Find where the given text appears and provide that cell's center as (x, y) coordinate. 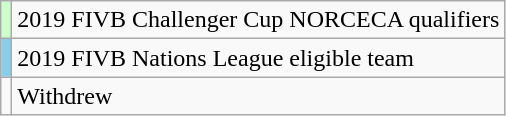
2019 FIVB Nations League eligible team (258, 58)
Withdrew (258, 96)
2019 FIVB Challenger Cup NORCECA qualifiers (258, 20)
